Identify which cell holds the provided text, then report its [x, y] central coordinate. 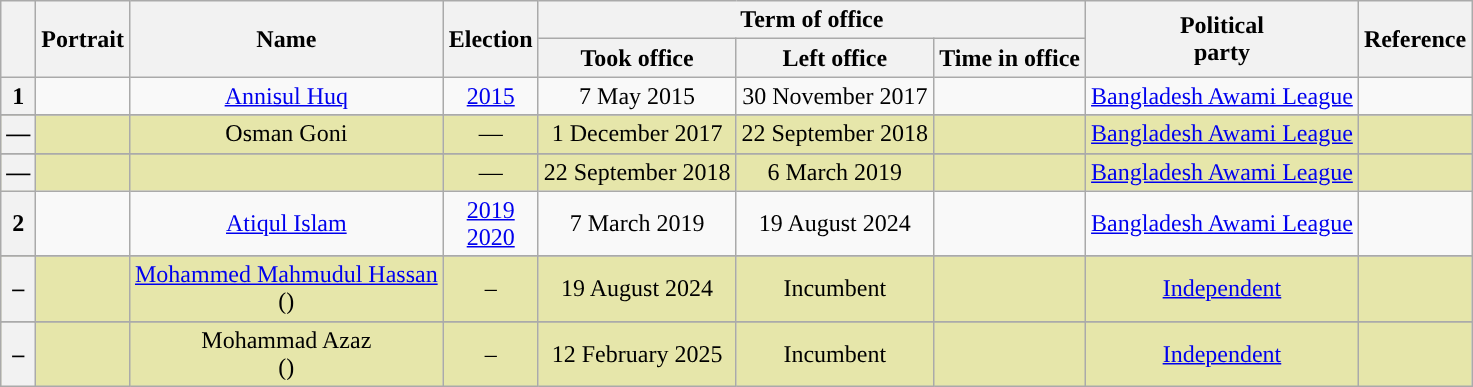
2 [18, 224]
2015 [490, 96]
1 December 2017 [637, 134]
7 March 2019 [637, 224]
Mohammad Azaz () [286, 354]
7 May 2015 [637, 96]
Portrait [83, 39]
Annisul Huq [286, 96]
Atiqul Islam [286, 224]
1 [18, 96]
Term of office [812, 20]
Took office [637, 58]
Left office [835, 58]
Election [490, 39]
Osman Goni [286, 134]
20192020 [490, 224]
Mohammed Mahmudul Hassan() [286, 288]
Time in office [1010, 58]
12 February 2025 [637, 354]
30 November 2017 [835, 96]
Political party [1222, 39]
Reference [1414, 39]
6 March 2019 [835, 172]
Name [286, 39]
